Identify which cell holds the provided text, then report its (X, Y) central coordinate. 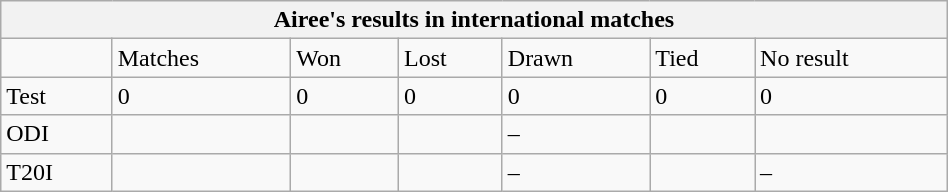
Test (56, 96)
Tied (702, 58)
Matches (201, 58)
No result (852, 58)
Drawn (576, 58)
Lost (450, 58)
ODI (56, 134)
T20I (56, 172)
Won (345, 58)
Airee's results in international matches (474, 20)
